Scan for the cell matching the given text and deliver its (X, Y) coordinate at center. 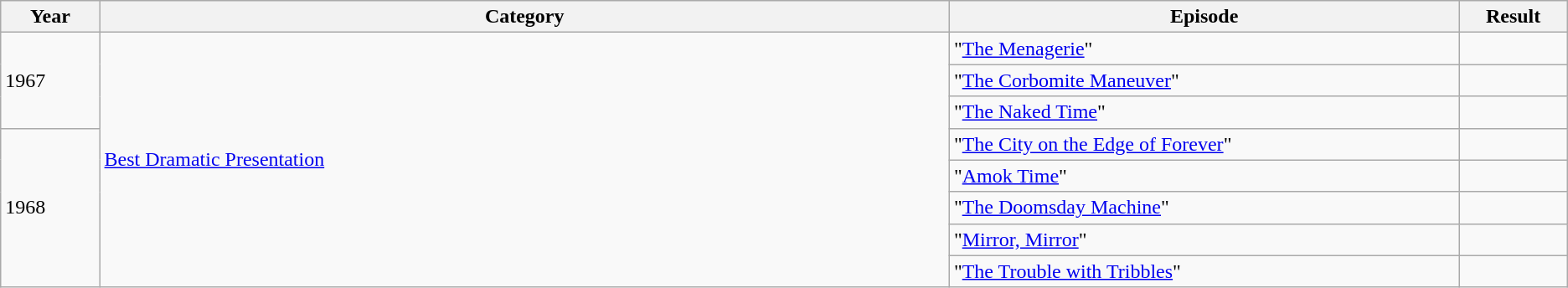
"The Corbomite Maneuver" (1204, 80)
"Mirror, Mirror" (1204, 239)
1967 (50, 80)
1968 (50, 208)
"Amok Time" (1204, 176)
Year (50, 17)
Result (1513, 17)
"The Doomsday Machine" (1204, 208)
Episode (1204, 17)
"The City on the Edge of Forever" (1204, 144)
Category (524, 17)
Best Dramatic Presentation (524, 160)
"The Naked Time" (1204, 112)
"The Menagerie" (1204, 49)
"The Trouble with Tribbles" (1204, 271)
